Locate the cell with the specified text and output its (X, Y) center coordinate. 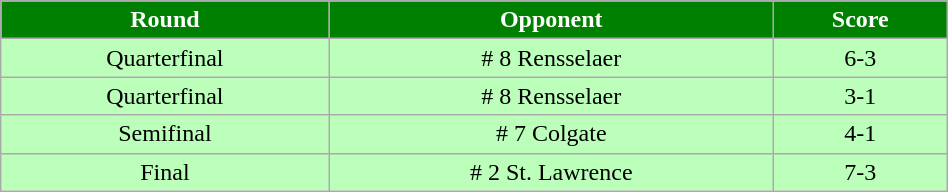
Opponent (551, 20)
Score (860, 20)
6-3 (860, 58)
Semifinal (165, 134)
7-3 (860, 172)
# 7 Colgate (551, 134)
4-1 (860, 134)
# 2 St. Lawrence (551, 172)
3-1 (860, 96)
Final (165, 172)
Round (165, 20)
